Search for the cell housing the specified text and yield its (x, y) center coordinate. 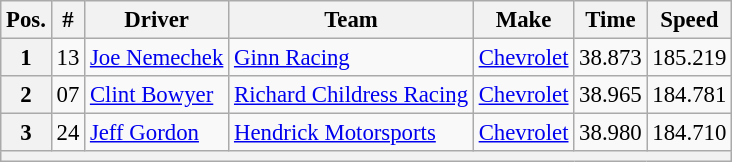
Speed (690, 20)
# (68, 20)
2 (26, 95)
1 (26, 58)
Clint Bowyer (157, 95)
38.965 (610, 95)
184.781 (690, 95)
Joe Nemechek (157, 58)
185.219 (690, 58)
Make (523, 20)
38.873 (610, 58)
38.980 (610, 133)
24 (68, 133)
07 (68, 95)
Driver (157, 20)
13 (68, 58)
Time (610, 20)
Pos. (26, 20)
184.710 (690, 133)
Richard Childress Racing (352, 95)
Hendrick Motorsports (352, 133)
3 (26, 133)
Team (352, 20)
Jeff Gordon (157, 133)
Ginn Racing (352, 58)
